Output the [X, Y] coordinate of the center of the cell containing the given text.  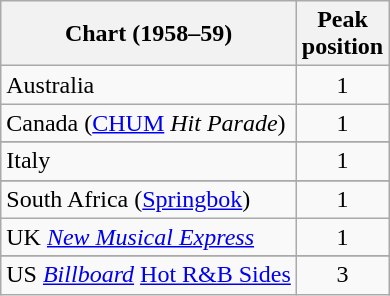
Italy [149, 161]
3 [342, 275]
US Billboard Hot R&B Sides [149, 275]
South Africa (Springbok) [149, 199]
Canada (CHUM Hit Parade) [149, 123]
UK New Musical Express [149, 237]
Australia [149, 85]
Peakposition [342, 34]
Chart (1958–59) [149, 34]
